From the cell containing the given text, extract its center point as [x, y] coordinate. 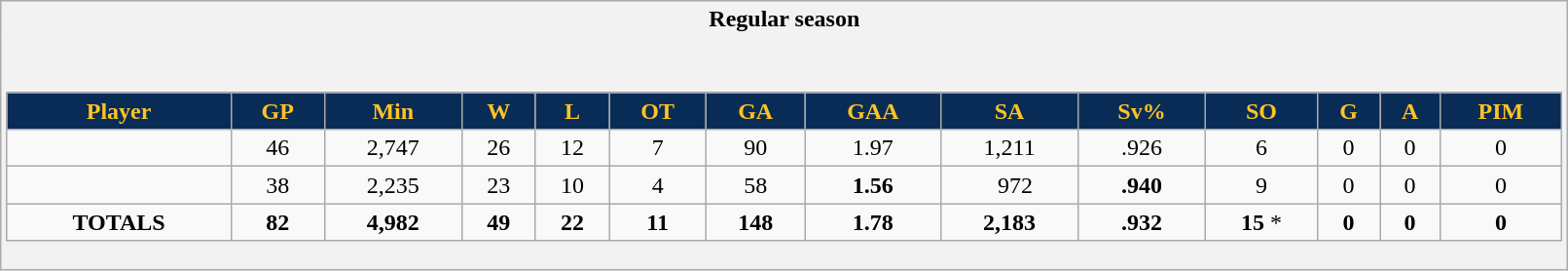
90 [755, 148]
46 [277, 148]
PIM [1501, 111]
SA [1010, 111]
2,183 [1010, 222]
4 [658, 185]
49 [498, 222]
15 * [1261, 222]
.926 [1143, 148]
7 [658, 148]
.940 [1143, 185]
6 [1261, 148]
L [572, 111]
Min [393, 111]
GAA [873, 111]
Player [119, 111]
TOTALS [119, 222]
26 [498, 148]
Sv% [1143, 111]
972 [1010, 185]
.932 [1143, 222]
82 [277, 222]
SO [1261, 111]
Regular season [784, 19]
2,747 [393, 148]
9 [1261, 185]
1.78 [873, 222]
38 [277, 185]
1.97 [873, 148]
58 [755, 185]
148 [755, 222]
12 [572, 148]
10 [572, 185]
1,211 [1010, 148]
2,235 [393, 185]
A [1410, 111]
GA [755, 111]
1.56 [873, 185]
W [498, 111]
G [1348, 111]
OT [658, 111]
22 [572, 222]
GP [277, 111]
23 [498, 185]
11 [658, 222]
4,982 [393, 222]
